Output the (x, y) coordinate of the center of the cell containing the given text.  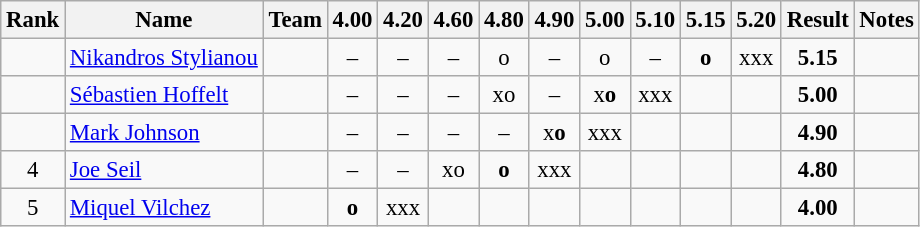
Nikandros Stylianou (164, 58)
Team (295, 20)
Name (164, 20)
4.60 (453, 20)
4 (33, 170)
4.20 (403, 20)
Result (818, 20)
Notes (886, 20)
Joe Seil (164, 170)
5 (33, 208)
Rank (33, 20)
Mark Johnson (164, 133)
Miquel Vilchez (164, 208)
5.10 (655, 20)
Sébastien Hoffelt (164, 95)
5.20 (756, 20)
